Scan for the cell matching the given text and deliver its [X, Y] coordinate at center. 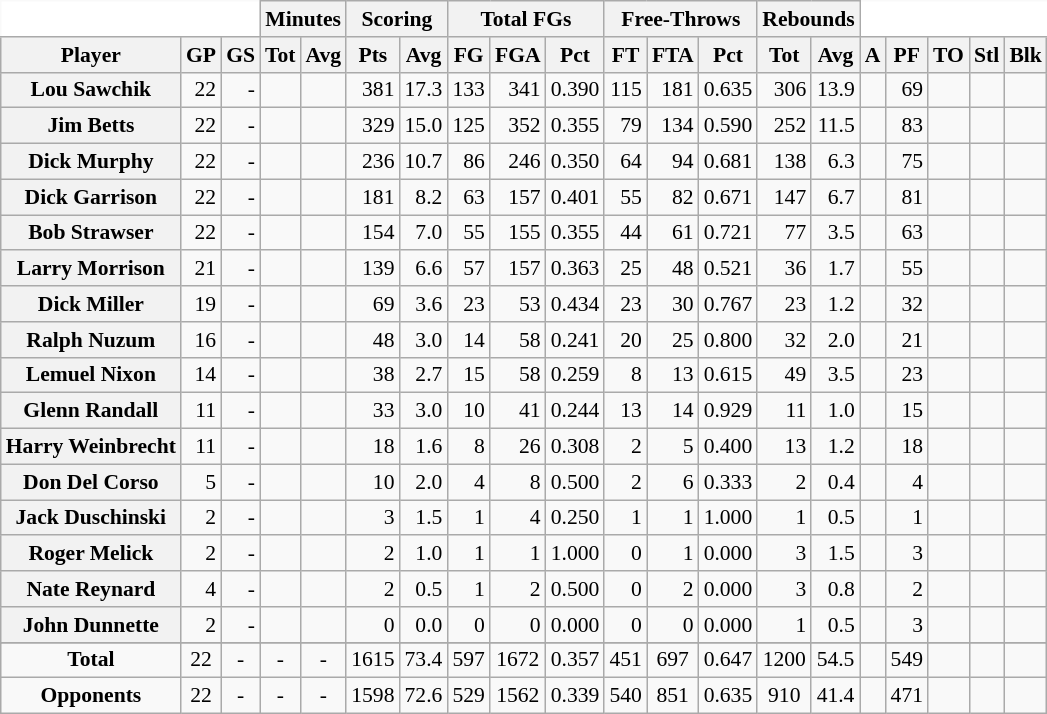
1615 [372, 660]
72.6 [424, 696]
81 [908, 197]
17.3 [424, 90]
49 [784, 375]
0.259 [576, 375]
6.3 [836, 162]
0.434 [576, 304]
154 [372, 233]
529 [468, 696]
549 [908, 660]
83 [908, 126]
Dick Miller [91, 304]
115 [626, 90]
16 [201, 340]
Larry Morrison [91, 269]
851 [673, 696]
0.308 [576, 447]
1200 [784, 660]
910 [784, 696]
0.800 [728, 340]
Total FGs [526, 19]
Dick Murphy [91, 162]
38 [372, 375]
381 [372, 90]
GP [201, 55]
352 [518, 126]
Pts [372, 55]
TO [948, 55]
Total [91, 660]
75 [908, 162]
0.615 [728, 375]
341 [518, 90]
PF [908, 55]
Ralph Nuzum [91, 340]
134 [673, 126]
Jack Duschinski [91, 518]
Opponents [91, 696]
0.401 [576, 197]
451 [626, 660]
0.4 [836, 482]
86 [468, 162]
Player [91, 55]
36 [784, 269]
FGA [518, 55]
64 [626, 162]
471 [908, 696]
33 [372, 411]
0.590 [728, 126]
0.350 [576, 162]
0.390 [576, 90]
11.5 [836, 126]
3.6 [424, 304]
Roger Melick [91, 554]
0.339 [576, 696]
Don Del Corso [91, 482]
53 [518, 304]
19 [201, 304]
15.0 [424, 126]
306 [784, 90]
2.7 [424, 375]
597 [468, 660]
133 [468, 90]
79 [626, 126]
Lemuel Nixon [91, 375]
57 [468, 269]
30 [673, 304]
A [873, 55]
FT [626, 55]
1562 [518, 696]
0.363 [576, 269]
John Dunnette [91, 625]
41.4 [836, 696]
0.681 [728, 162]
6.7 [836, 197]
Harry Weinbrecht [91, 447]
20 [626, 340]
540 [626, 696]
125 [468, 126]
94 [673, 162]
77 [784, 233]
236 [372, 162]
0.767 [728, 304]
FG [468, 55]
6 [673, 482]
6.6 [424, 269]
Dick Garrison [91, 197]
Minutes [303, 19]
61 [673, 233]
Glenn Randall [91, 411]
0.357 [576, 660]
Jim Betts [91, 126]
7.0 [424, 233]
26 [518, 447]
246 [518, 162]
Rebounds [808, 19]
73.4 [424, 660]
0.929 [728, 411]
44 [626, 233]
FTA [673, 55]
0.647 [728, 660]
82 [673, 197]
0.0 [424, 625]
54.5 [836, 660]
147 [784, 197]
1.7 [836, 269]
Stl [986, 55]
1.6 [424, 447]
0.400 [728, 447]
0.721 [728, 233]
Lou Sawchik [91, 90]
697 [673, 660]
0.241 [576, 340]
329 [372, 126]
138 [784, 162]
Nate Reynard [91, 589]
13.9 [836, 90]
139 [372, 269]
10.7 [424, 162]
41 [518, 411]
0.671 [728, 197]
1672 [518, 660]
0.244 [576, 411]
8.2 [424, 197]
155 [518, 233]
0.521 [728, 269]
252 [784, 126]
1598 [372, 696]
Blk [1026, 55]
Bob Strawser [91, 233]
0.333 [728, 482]
Free-Throws [680, 19]
Scoring [396, 19]
0.8 [836, 589]
0.250 [576, 518]
GS [240, 55]
